For the text-containing cell, return its midpoint in [x, y] coordinate format. 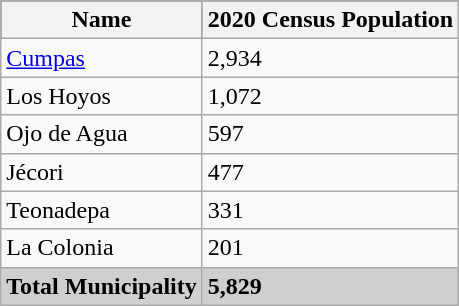
Name [102, 20]
201 [330, 248]
2020 Census Population [330, 20]
597 [330, 134]
Cumpas [102, 58]
2,934 [330, 58]
5,829 [330, 286]
Jécori [102, 172]
477 [330, 172]
331 [330, 210]
1,072 [330, 96]
La Colonia [102, 248]
Ojo de Agua [102, 134]
Total Municipality [102, 286]
Los Hoyos [102, 96]
Teonadepa [102, 210]
